Determine the [x, y] coordinate at the center of the cell enclosing the given text.  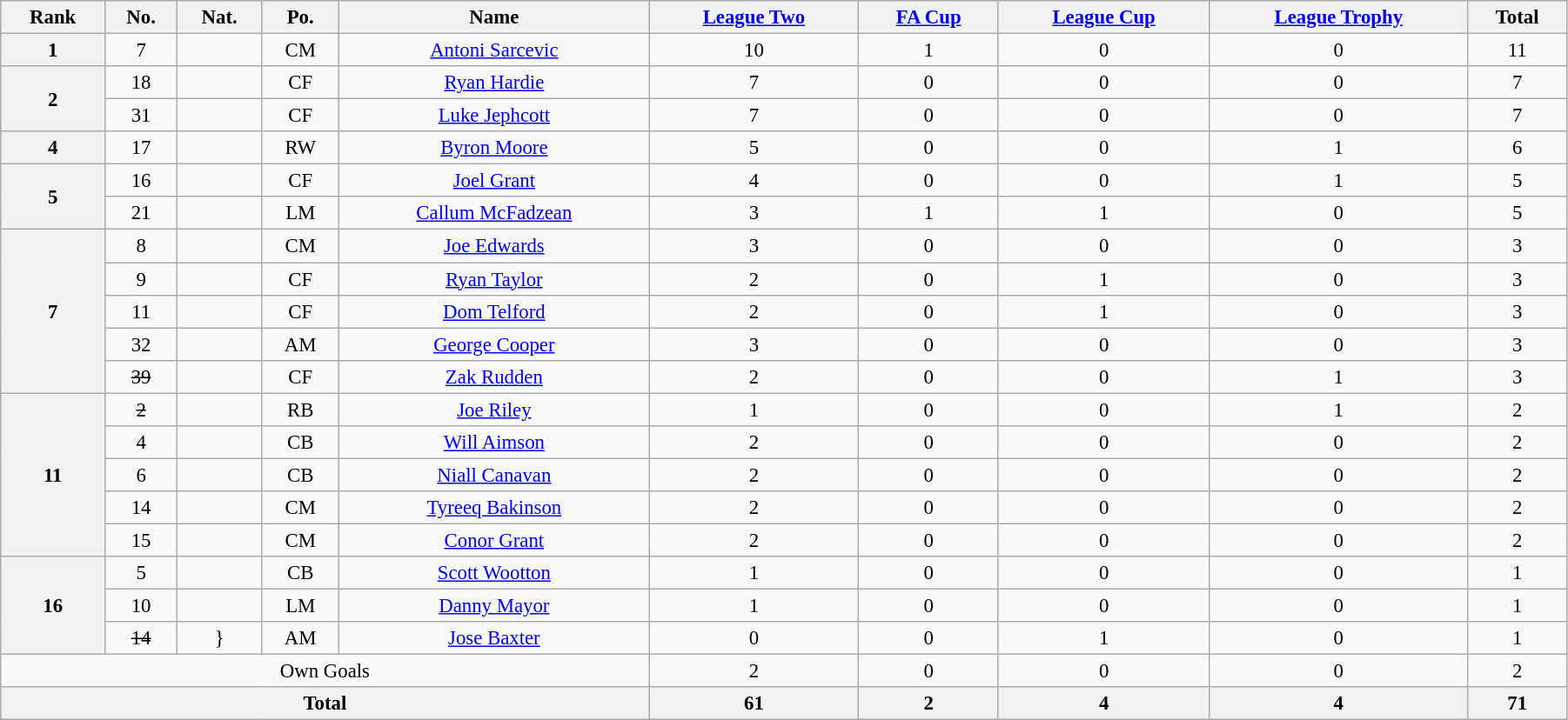
George Cooper [494, 344]
League Two [754, 17]
Scott Wootton [494, 573]
Dom Telford [494, 311]
71 [1518, 703]
Own Goals [325, 671]
Joel Grant [494, 181]
} [219, 638]
8 [141, 246]
18 [141, 83]
League Cup [1103, 17]
Luke Jephcott [494, 116]
9 [141, 279]
Byron Moore [494, 148]
Nat. [219, 17]
Tyreeq Bakinson [494, 508]
Conor Grant [494, 540]
Antoni Sarcevic [494, 50]
Jose Baxter [494, 638]
Zak Rudden [494, 377]
17 [141, 148]
FA Cup [929, 17]
Danny Mayor [494, 606]
Will Aimson [494, 443]
21 [141, 213]
Po. [301, 17]
Joe Edwards [494, 246]
Joe Riley [494, 410]
Ryan Taylor [494, 279]
15 [141, 540]
Rank [53, 17]
Callum McFadzean [494, 213]
39 [141, 377]
32 [141, 344]
Niall Canavan [494, 475]
RB [301, 410]
31 [141, 116]
RW [301, 148]
Ryan Hardie [494, 83]
No. [141, 17]
Name [494, 17]
League Trophy [1338, 17]
61 [754, 703]
